Capture the cell that displays the provided text and extract its [x, y] central coordinate. 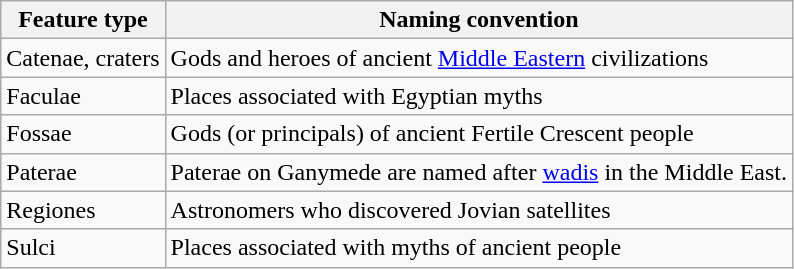
Feature type [83, 20]
Gods (or principals) of ancient Fertile Crescent people [479, 134]
Faculae [83, 96]
Fossae [83, 134]
Catenae, craters [83, 58]
Astronomers who discovered Jovian satellites [479, 210]
Paterae on Ganymede are named after wadis in the Middle East. [479, 172]
Regiones [83, 210]
Sulci [83, 248]
Places associated with myths of ancient people [479, 248]
Paterae [83, 172]
Naming convention [479, 20]
Places associated with Egyptian myths [479, 96]
Gods and heroes of ancient Middle Eastern civilizations [479, 58]
